Extract the (X, Y) coordinate from the center of the cell holding the provided text.  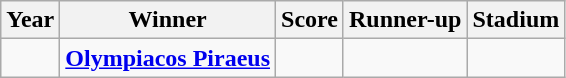
Stadium (516, 20)
Winner (168, 20)
Year (30, 20)
Olympiacos Piraeus (168, 58)
Runner-up (405, 20)
Score (310, 20)
